Return the [X, Y] coordinate for the center point of the cell that contains the specified text.  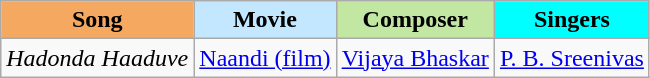
Naandi (film) [265, 58]
Composer [415, 20]
Vijaya Bhaskar [415, 58]
Hadonda Haaduve [98, 58]
Singers [572, 20]
P. B. Sreenivas [572, 58]
Movie [265, 20]
Song [98, 20]
